Determine the (X, Y) coordinate at the center of the cell enclosing the given text.  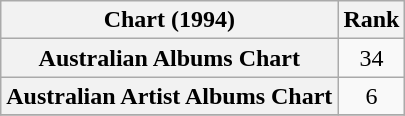
Chart (1994) (170, 20)
6 (372, 96)
Rank (372, 20)
34 (372, 58)
Australian Albums Chart (170, 58)
Australian Artist Albums Chart (170, 96)
